Pinpoint the cell where the given text exists, returning its (X, Y) midpoint coordinate. 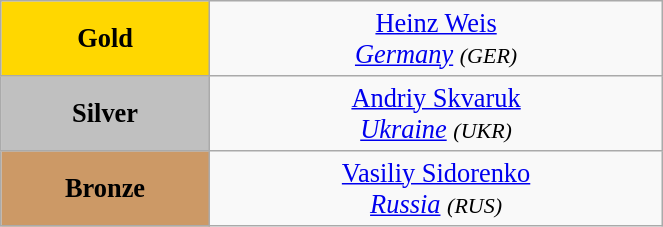
Bronze (106, 188)
Andriy SkvarukUkraine (UKR) (436, 112)
Gold (106, 38)
Vasiliy SidorenkoRussia (RUS) (436, 188)
Silver (106, 112)
Heinz WeisGermany (GER) (436, 38)
